Locate the cell with the specified text and output its [X, Y] center coordinate. 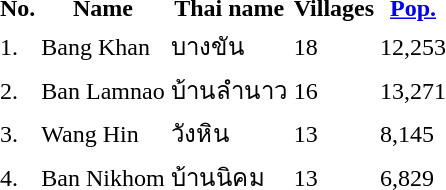
Bang Khan [103, 46]
Wang Hin [103, 134]
วังหิน [229, 134]
13 [334, 134]
16 [334, 90]
บ้านลำนาว [229, 90]
18 [334, 46]
บางขัน [229, 46]
Ban Lamnao [103, 90]
